Provide the (x, y) coordinate of the cell's center where the given text is located.  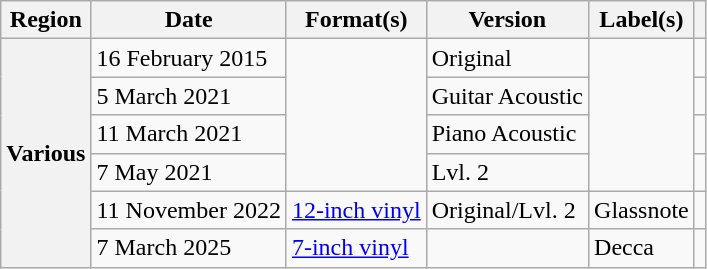
Guitar Acoustic (507, 96)
Format(s) (356, 20)
Piano Acoustic (507, 134)
Region (46, 20)
Lvl. 2 (507, 172)
5 March 2021 (188, 96)
12-inch vinyl (356, 210)
7-inch vinyl (356, 248)
Decca (642, 248)
16 February 2015 (188, 58)
11 March 2021 (188, 134)
Label(s) (642, 20)
7 March 2025 (188, 248)
Date (188, 20)
Original (507, 58)
Glassnote (642, 210)
7 May 2021 (188, 172)
11 November 2022 (188, 210)
Various (46, 153)
Version (507, 20)
Original/Lvl. 2 (507, 210)
